For the text-containing cell, return its midpoint in (X, Y) coordinate format. 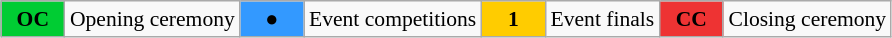
Closing ceremony (807, 19)
● (272, 19)
Opening ceremony (152, 19)
CC (691, 19)
Event finals (602, 19)
1 (513, 19)
OC (33, 19)
Event competitions (392, 19)
